Return (X, Y) of the center of cell containing provided text 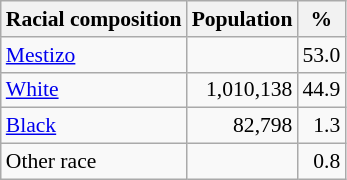
White (94, 90)
1.3 (321, 126)
44.9 (321, 90)
Other race (94, 162)
1,010,138 (242, 90)
% (321, 19)
Racial composition (94, 19)
Black (94, 126)
53.0 (321, 55)
Mestizo (94, 55)
0.8 (321, 162)
82,798 (242, 126)
Population (242, 19)
